Return [x, y] of the center of cell containing provided text 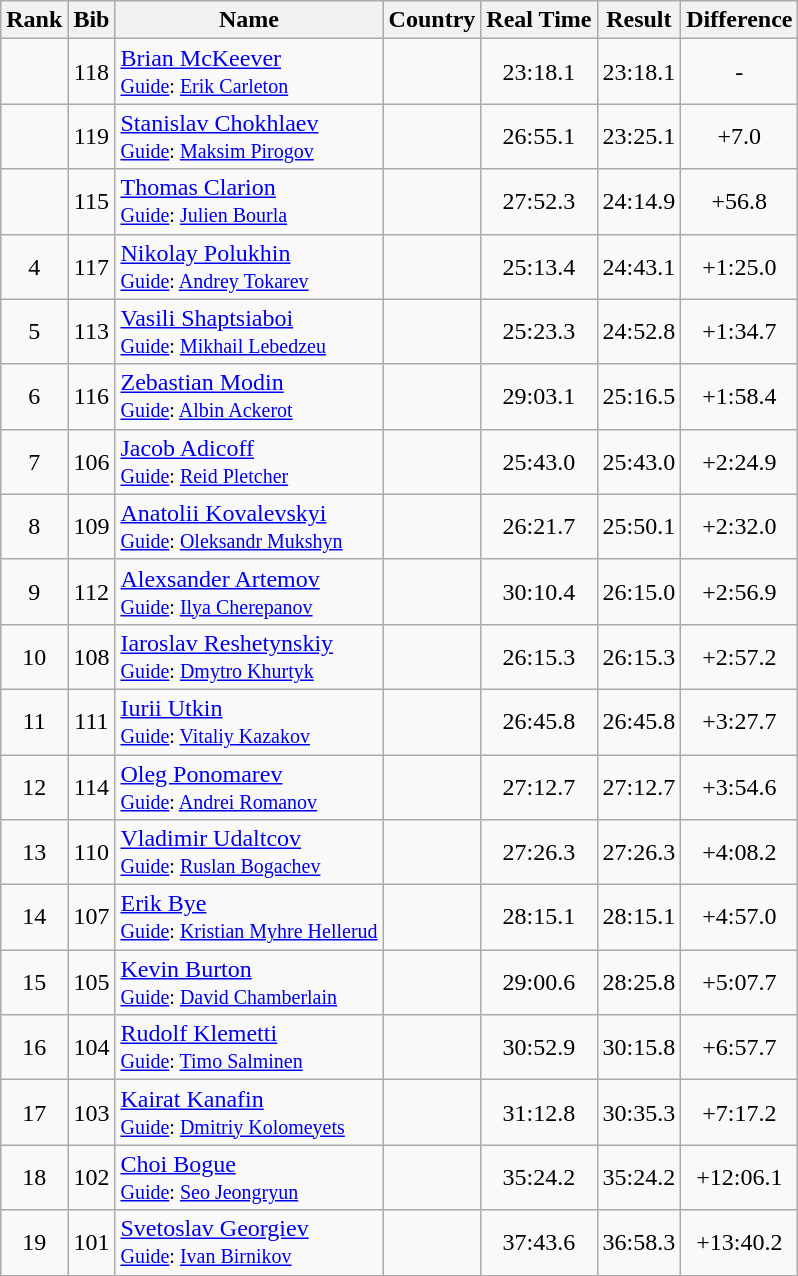
110 [92, 852]
36:58.3 [639, 1242]
11 [34, 722]
26:21.7 [539, 526]
103 [92, 1112]
- [740, 72]
Nikolay PolukhinGuide: Andrey Tokarev [249, 266]
Country [432, 20]
13 [34, 852]
8 [34, 526]
106 [92, 462]
107 [92, 918]
Erik ByeGuide: Kristian Myhre Hellerud [249, 918]
19 [34, 1242]
Jacob AdicoffGuide: Reid Pletcher [249, 462]
Name [249, 20]
105 [92, 982]
10 [34, 656]
5 [34, 332]
+12:06.1 [740, 1178]
30:52.9 [539, 1048]
Real Time [539, 20]
37:43.6 [539, 1242]
Rank [34, 20]
+5:07.7 [740, 982]
104 [92, 1048]
29:03.1 [539, 396]
102 [92, 1178]
27:52.3 [539, 202]
15 [34, 982]
Thomas ClarionGuide: Julien Bourla [249, 202]
26:55.1 [539, 136]
Rudolf KlemettiGuide: Timo Salminen [249, 1048]
Bib [92, 20]
Kevin BurtonGuide: David Chamberlain [249, 982]
29:00.6 [539, 982]
25:50.1 [639, 526]
26:15.0 [639, 592]
116 [92, 396]
Result [639, 20]
30:15.8 [639, 1048]
28:25.8 [639, 982]
Kairat KanafinGuide: Dmitriy Kolomeyets [249, 1112]
Vasili ShaptsiaboiGuide: Mikhail Lebedzeu [249, 332]
119 [92, 136]
24:43.1 [639, 266]
+13:40.2 [740, 1242]
Oleg PonomarevGuide: Andrei Romanov [249, 786]
7 [34, 462]
114 [92, 786]
Svetoslav GeorgievGuide: Ivan Birnikov [249, 1242]
112 [92, 592]
Stanislav ChokhlaevGuide: Maksim Pirogov [249, 136]
+1:25.0 [740, 266]
4 [34, 266]
+7.0 [740, 136]
+4:08.2 [740, 852]
14 [34, 918]
6 [34, 396]
+1:58.4 [740, 396]
Brian McKeeverGuide: Erik Carleton [249, 72]
30:10.4 [539, 592]
Vladimir UdaltcovGuide: Ruslan Bogachev [249, 852]
Iaroslav ReshetynskiyGuide: Dmytro Khurtyk [249, 656]
24:52.8 [639, 332]
30:35.3 [639, 1112]
Alexsander ArtemovGuide: Ilya Cherepanov [249, 592]
+4:57.0 [740, 918]
+56.8 [740, 202]
118 [92, 72]
+3:54.6 [740, 786]
109 [92, 526]
+2:57.2 [740, 656]
+3:27.7 [740, 722]
108 [92, 656]
Choi BogueGuide: Seo Jeongryun [249, 1178]
31:12.8 [539, 1112]
+2:56.9 [740, 592]
111 [92, 722]
Anatolii KovalevskyiGuide: Oleksandr Mukshyn [249, 526]
18 [34, 1178]
9 [34, 592]
Difference [740, 20]
16 [34, 1048]
Iurii UtkinGuide: Vitaliy Kazakov [249, 722]
+1:34.7 [740, 332]
25:13.4 [539, 266]
+6:57.7 [740, 1048]
Zebastian ModinGuide: Albin Ackerot [249, 396]
12 [34, 786]
113 [92, 332]
17 [34, 1112]
101 [92, 1242]
+2:32.0 [740, 526]
23:25.1 [639, 136]
25:23.3 [539, 332]
25:16.5 [639, 396]
115 [92, 202]
+7:17.2 [740, 1112]
+2:24.9 [740, 462]
24:14.9 [639, 202]
117 [92, 266]
